Return the (x, y) coordinate for the center point of the cell that contains the specified text.  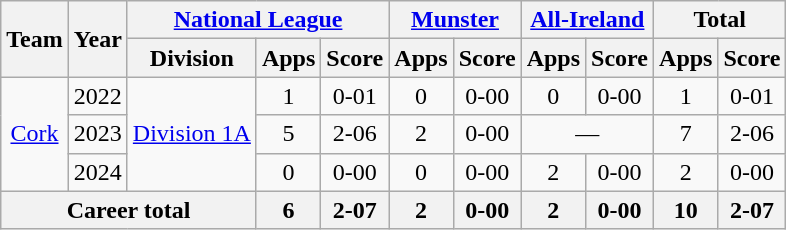
6 (288, 210)
Cork (35, 134)
2023 (98, 134)
Total (720, 20)
2024 (98, 172)
5 (288, 134)
2022 (98, 96)
10 (686, 210)
Year (98, 39)
National League (258, 20)
— (587, 134)
Munster (455, 20)
All-Ireland (587, 20)
Career total (129, 210)
Team (35, 39)
Division (192, 58)
7 (686, 134)
Division 1A (192, 134)
